Capture the cell that displays the provided text and extract its (x, y) central coordinate. 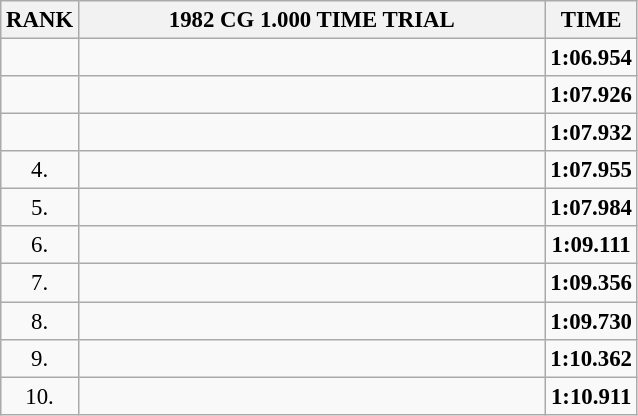
1:06.954 (591, 58)
1:09.111 (591, 245)
1:07.932 (591, 133)
10. (40, 396)
7. (40, 283)
4. (40, 170)
6. (40, 245)
1:09.730 (591, 321)
9. (40, 358)
1:09.356 (591, 283)
1:10.911 (591, 396)
8. (40, 321)
1:07.926 (591, 95)
TIME (591, 20)
5. (40, 208)
1:07.955 (591, 170)
RANK (40, 20)
1982 CG 1.000 TIME TRIAL (312, 20)
1:07.984 (591, 208)
1:10.362 (591, 358)
